For the text-containing cell, return its midpoint in [X, Y] coordinate format. 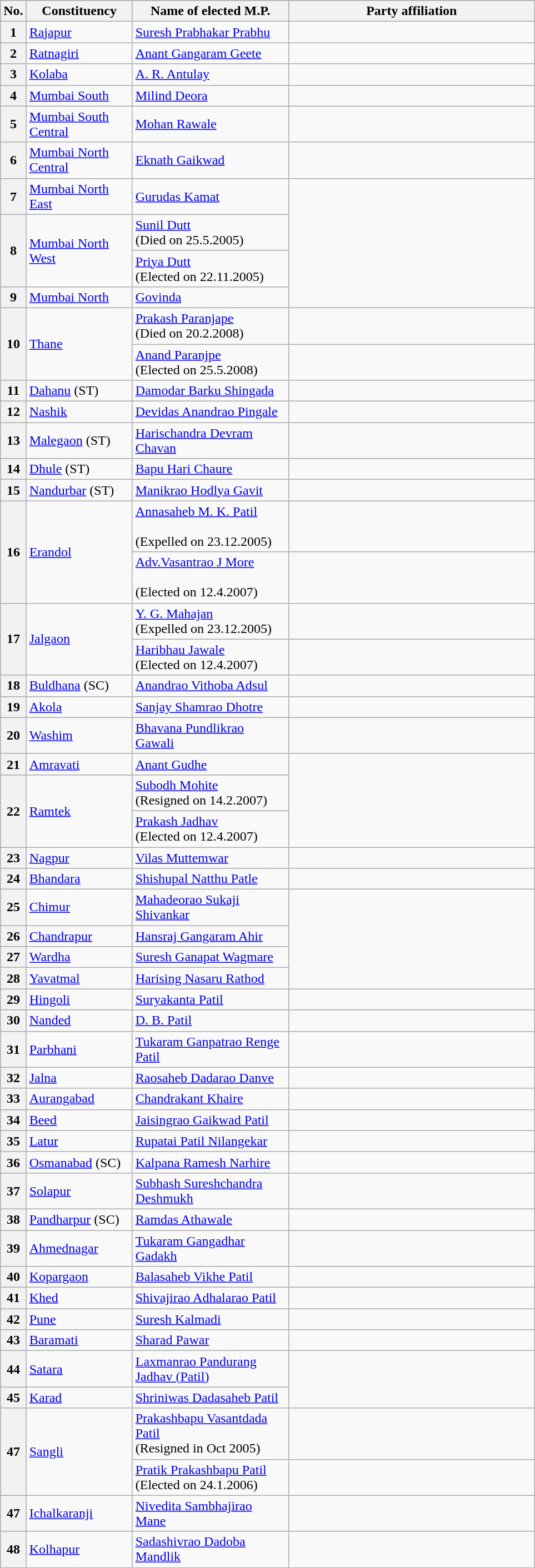
Chandrapur [79, 936]
22 [13, 811]
7 [13, 197]
8 [13, 250]
Bhavana Pundlikrao Gawali [210, 735]
Osmanabad (SC) [79, 1162]
Karad [79, 1398]
Mumbai North [79, 297]
Jalgaon [79, 639]
14 [13, 469]
Eknath Gaikwad [210, 160]
Laxmanrao Pandurang Jadhav (Patil) [210, 1369]
Balasaheb Vikhe Patil [210, 1277]
D. B. Patil [210, 1021]
12 [13, 412]
25 [13, 907]
Parbhani [79, 1049]
31 [13, 1049]
13 [13, 441]
Prakash Jadhav(Elected on 12.4.2007) [210, 828]
41 [13, 1298]
Nanded [79, 1021]
35 [13, 1141]
24 [13, 879]
Shishupal Natthu Patle [210, 879]
Hingoli [79, 999]
44 [13, 1369]
Milind Deora [210, 96]
Damodar Barku Shingada [210, 391]
Baramati [79, 1340]
Adv.Vasantrao J More(Elected on 12.4.2007) [210, 577]
Sadashivrao Dadoba Mandlik [210, 1549]
15 [13, 490]
30 [13, 1021]
Wardha [79, 957]
5 [13, 124]
No. [13, 11]
Anand Paranjpe(Elected on 25.5.2008) [210, 362]
1 [13, 32]
Akola [79, 707]
Sanjay Shamrao Dhotre [210, 707]
Kalpana Ramesh Narhire [210, 1162]
Jalna [79, 1078]
4 [13, 96]
Anant Gudhe [210, 764]
Tukaram Ganpatrao Renge Patil [210, 1049]
Mumbai North East [79, 197]
Khed [79, 1298]
Vilas Muttemwar [210, 858]
Mumbai North West [79, 250]
Mumbai South Central [79, 124]
3 [13, 74]
36 [13, 1162]
Anant Gangaram Geete [210, 53]
Haribhau Jawale(Elected on 12.4.2007) [210, 657]
Mohan Rawale [210, 124]
10 [13, 344]
19 [13, 707]
Suresh Prabhakar Prabhu [210, 32]
Pratik Prakashbapu Patil(Elected on 24.1.2006) [210, 1477]
Ahmednagar [79, 1248]
38 [13, 1219]
Erandol [79, 552]
Sunil Dutt(Died on 25.5.2005) [210, 232]
Ramtek [79, 811]
Dhule (ST) [79, 469]
Bhandara [79, 879]
Ramdas Athawale [210, 1219]
Buldhana (SC) [79, 686]
Jaisingrao Gaikwad Patil [210, 1120]
Subodh Mohite(Resigned on 14.2.2007) [210, 793]
29 [13, 999]
Chimur [79, 907]
Ratnagiri [79, 53]
Yavatmal [79, 978]
Nagpur [79, 858]
Party affiliation [411, 11]
Harischandra Devram Chavan [210, 441]
Suresh Kalmadi [210, 1319]
Dahanu (ST) [79, 391]
Name of elected M.P. [210, 11]
Sharad Pawar [210, 1340]
A. R. Antulay [210, 74]
Nivedita Sambhajirao Mane [210, 1514]
Nashik [79, 412]
32 [13, 1078]
Subhash Sureshchandra Deshmukh [210, 1190]
Latur [79, 1141]
Rajapur [79, 32]
Devidas Anandrao Pingale [210, 412]
Anandrao Vithoba Adsul [210, 686]
Mahadeorao Sukaji Shivankar [210, 907]
40 [13, 1277]
42 [13, 1319]
Govinda [210, 297]
Priya Dutt(Elected on 22.11.2005) [210, 269]
Constituency [79, 11]
23 [13, 858]
Solapur [79, 1190]
33 [13, 1099]
2 [13, 53]
Gurudas Kamat [210, 197]
Aurangabad [79, 1099]
17 [13, 639]
Prakash Paranjape(Died on 20.2.2008) [210, 325]
9 [13, 297]
Y. G. Mahajan(Expelled on 23.12.2005) [210, 621]
Hansraj Gangaram Ahir [210, 936]
26 [13, 936]
Pune [79, 1319]
43 [13, 1340]
Harising Nasaru Rathod [210, 978]
Kolhapur [79, 1549]
Rupatai Patil Nilangekar [210, 1141]
Thane [79, 344]
6 [13, 160]
34 [13, 1120]
Kolaba [79, 74]
Suryakanta Patil [210, 999]
11 [13, 391]
Washim [79, 735]
39 [13, 1248]
20 [13, 735]
Beed [79, 1120]
Pandharpur (SC) [79, 1219]
Mumbai South [79, 96]
Ichalkaranji [79, 1514]
18 [13, 686]
37 [13, 1190]
Satara [79, 1369]
Annasaheb M. K. Patil(Expelled on 23.12.2005) [210, 526]
Shriniwas Dadasaheb Patil [210, 1398]
Kopargaon [79, 1277]
Sangli [79, 1451]
Mumbai North Central [79, 160]
27 [13, 957]
Suresh Ganapat Wagmare [210, 957]
Chandrakant Khaire [210, 1099]
Malegaon (ST) [79, 441]
Amravati [79, 764]
Manikrao Hodlya Gavit [210, 490]
16 [13, 552]
Prakashbapu Vasantdada Patil(Resigned in Oct 2005) [210, 1434]
Tukaram Gangadhar Gadakh [210, 1248]
Raosaheb Dadarao Danve [210, 1078]
Bapu Hari Chaure [210, 469]
Shivajirao Adhalarao Patil [210, 1298]
45 [13, 1398]
48 [13, 1549]
28 [13, 978]
21 [13, 764]
Nandurbar (ST) [79, 490]
